For the text-containing cell, return its midpoint in [X, Y] coordinate format. 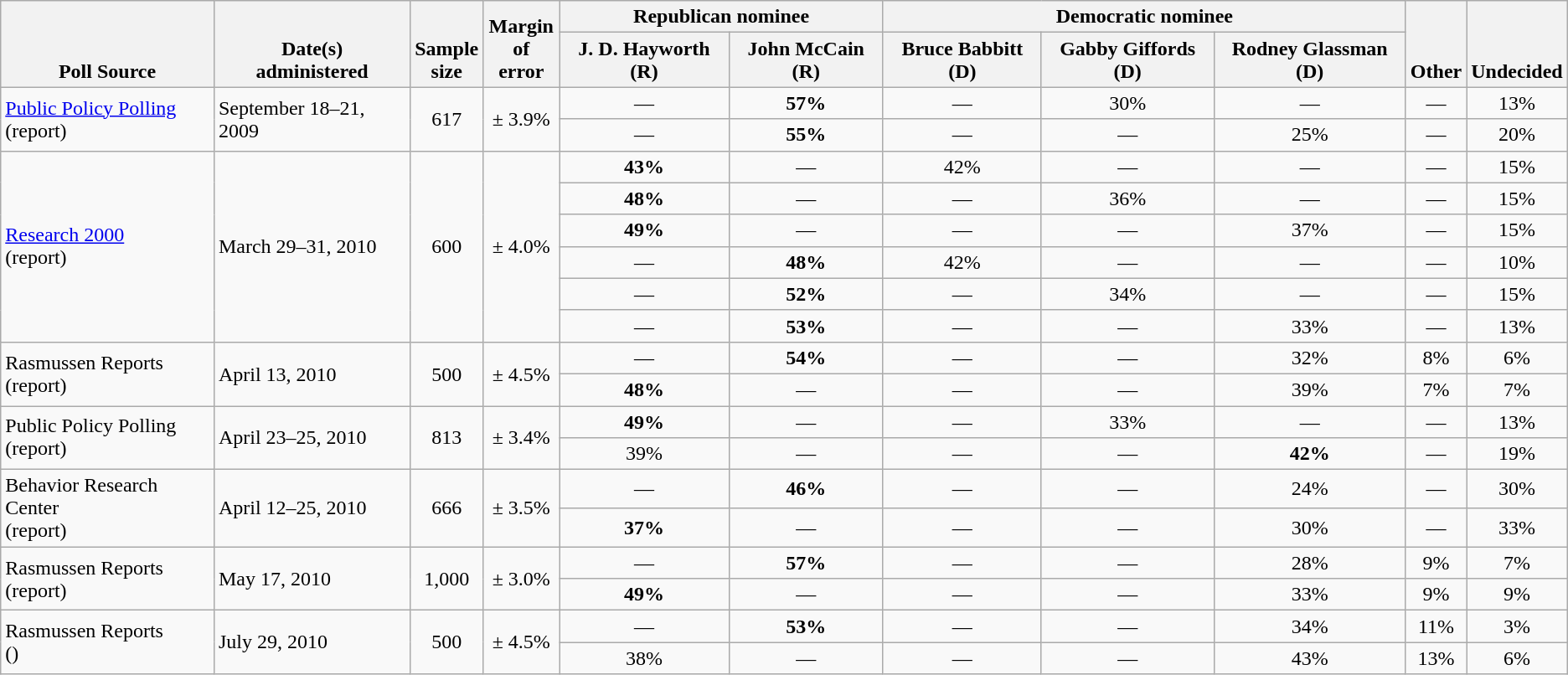
± 3.9% [521, 119]
10% [1518, 262]
April 23–25, 2010 [312, 437]
Poll Source [107, 44]
46% [806, 489]
J. D. Hayworth (R) [644, 60]
John McCain (R) [806, 60]
11% [1436, 626]
38% [644, 658]
May 17, 2010 [312, 579]
Democratic nominee [1144, 17]
24% [1310, 489]
600 [447, 246]
54% [806, 358]
March 29–31, 2010 [312, 246]
July 29, 2010 [312, 642]
36% [1127, 198]
Date(s)administered [312, 44]
September 18–21, 2009 [312, 119]
April 13, 2010 [312, 374]
666 [447, 508]
Rodney Glassman (D) [1310, 60]
Rasmussen Reports(report) [107, 374]
Other [1436, 44]
3% [1518, 626]
± 3.4% [521, 437]
28% [1310, 563]
20% [1518, 135]
Gabby Giffords (D) [1127, 60]
52% [806, 294]
813 [447, 437]
Research 2000(report) [107, 246]
± 3.5% [521, 508]
8% [1436, 358]
32% [1310, 358]
Behavior Research Center (report) [107, 508]
25% [1310, 135]
Marginof error [521, 44]
617 [447, 119]
Rasmussen Reports () [107, 642]
Republican nominee [722, 17]
± 3.0% [521, 579]
Bruce Babbitt (D) [962, 60]
± 4.0% [521, 246]
Undecided [1518, 44]
55% [806, 135]
1,000 [447, 579]
April 12–25, 2010 [312, 508]
Rasmussen Reports (report) [107, 579]
Samplesize [447, 44]
19% [1518, 454]
